Locate the cell with the specified text and output its (X, Y) center coordinate. 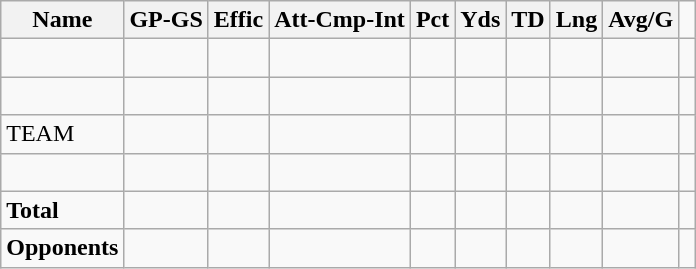
Yds (480, 20)
GP-GS (166, 20)
Att-Cmp-Int (340, 20)
Name (62, 20)
Effic (238, 20)
Lng (576, 20)
TEAM (62, 134)
Pct (432, 20)
Total (62, 210)
Opponents (62, 248)
TD (528, 20)
Avg/G (641, 20)
